Capture the cell that displays the provided text and extract its (x, y) central coordinate. 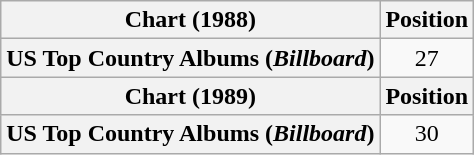
Chart (1988) (190, 20)
27 (427, 58)
30 (427, 134)
Chart (1989) (190, 96)
